Return (x, y) of the center of cell containing provided text 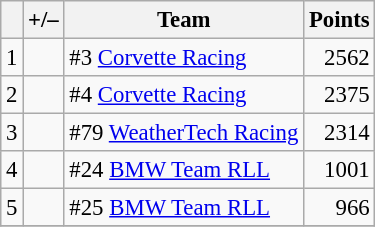
1001 (340, 170)
#25 BMW Team RLL (184, 208)
2562 (340, 58)
5 (12, 208)
#4 Corvette Racing (184, 95)
Points (340, 20)
#24 BMW Team RLL (184, 170)
2314 (340, 133)
1 (12, 58)
2 (12, 95)
3 (12, 133)
#79 WeatherTech Racing (184, 133)
2375 (340, 95)
966 (340, 208)
Team (184, 20)
4 (12, 170)
+/– (44, 20)
#3 Corvette Racing (184, 58)
